Identify which cell holds the provided text, then report its (x, y) central coordinate. 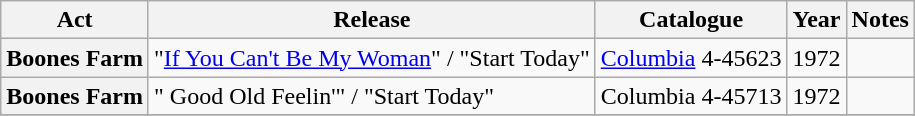
Year (816, 20)
Release (372, 20)
Columbia 4-45713 (691, 96)
Notes (880, 20)
Act (75, 20)
" Good Old Feelin'" / "Start Today" (372, 96)
Columbia 4-45623 (691, 58)
Catalogue (691, 20)
"If You Can't Be My Woman" / "Start Today" (372, 58)
